Pinpoint the cell where the given text exists, returning its [X, Y] midpoint coordinate. 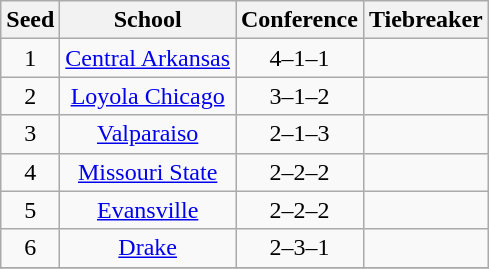
2 [30, 96]
3–1–2 [300, 96]
4–1–1 [300, 58]
3 [30, 134]
Seed [30, 20]
Missouri State [148, 172]
2–3–1 [300, 248]
Tiebreaker [426, 20]
Conference [300, 20]
5 [30, 210]
Valparaiso [148, 134]
4 [30, 172]
Loyola Chicago [148, 96]
Evansville [148, 210]
2–1–3 [300, 134]
6 [30, 248]
School [148, 20]
Central Arkansas [148, 58]
1 [30, 58]
Drake [148, 248]
